Identify which cell holds the provided text, then report its (x, y) central coordinate. 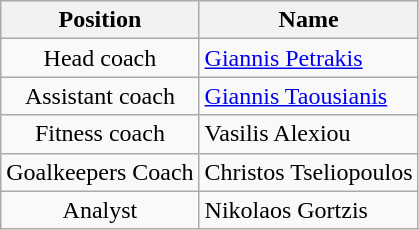
Goalkeepers Coach (100, 172)
Vasilis Alexiou (308, 134)
Giannis Petrakis (308, 58)
Giannis Taousianis (308, 96)
Fitness coach (100, 134)
Christos Tseliopoulos (308, 172)
Nikolaos Gortzis (308, 210)
Name (308, 20)
Assistant coach (100, 96)
Analyst (100, 210)
Head coach (100, 58)
Position (100, 20)
